Identify which cell holds the provided text, then report its (X, Y) central coordinate. 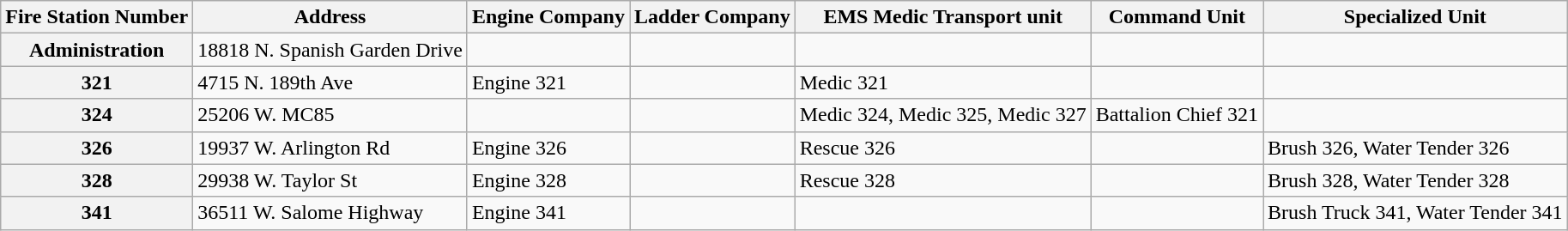
Fire Station Number (97, 17)
Brush 326, Water Tender 326 (1416, 148)
EMS Medic Transport unit (942, 17)
Engine 341 (548, 213)
Brush Truck 341, Water Tender 341 (1416, 213)
Command Unit (1177, 17)
Engine 321 (548, 82)
19937 W. Arlington Rd (330, 148)
4715 N. 189th Ave (330, 82)
326 (97, 148)
Brush 328, Water Tender 328 (1416, 180)
Battalion Chief 321 (1177, 115)
Administration (97, 50)
18818 N. Spanish Garden Drive (330, 50)
341 (97, 213)
Rescue 326 (942, 148)
Engine 328 (548, 180)
Rescue 328 (942, 180)
25206 W. MC85 (330, 115)
29938 W. Taylor St (330, 180)
Ladder Company (712, 17)
36511 W. Salome Highway (330, 213)
Medic 324, Medic 325, Medic 327 (942, 115)
Address (330, 17)
324 (97, 115)
Engine Company (548, 17)
Specialized Unit (1416, 17)
Engine 326 (548, 148)
321 (97, 82)
Medic 321 (942, 82)
328 (97, 180)
